Determine the [X, Y] coordinate at the center of the cell enclosing the given text.  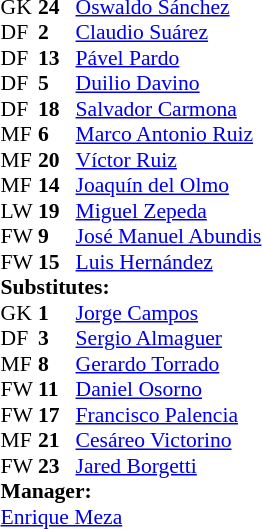
Duilio Davino [169, 83]
23 [57, 466]
GK [20, 313]
3 [57, 339]
17 [57, 415]
Pável Pardo [169, 58]
5 [57, 83]
13 [57, 58]
Luis Hernández [169, 262]
Sergio Almaguer [169, 339]
20 [57, 160]
14 [57, 185]
Jorge Campos [169, 313]
Joaquín del Olmo [169, 185]
11 [57, 389]
Salvador Carmona [169, 109]
Manager: [132, 491]
Daniel Osorno [169, 389]
6 [57, 135]
Substitutes: [132, 287]
José Manuel Abundis [169, 237]
Jared Borgetti [169, 466]
1 [57, 313]
Marco Antonio Ruiz [169, 135]
Miguel Zepeda [169, 211]
Cesáreo Victorino [169, 441]
Claudio Suárez [169, 33]
18 [57, 109]
LW [20, 211]
8 [57, 364]
19 [57, 211]
Francisco Palencia [169, 415]
9 [57, 237]
2 [57, 33]
Gerardo Torrado [169, 364]
21 [57, 441]
Víctor Ruiz [169, 160]
15 [57, 262]
